For the text-containing cell, return its midpoint in (x, y) coordinate format. 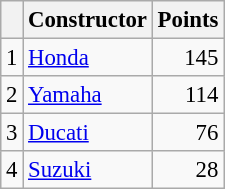
28 (188, 170)
Constructor (88, 20)
4 (12, 170)
Points (188, 20)
76 (188, 133)
Yamaha (88, 95)
114 (188, 95)
1 (12, 58)
2 (12, 95)
145 (188, 58)
Honda (88, 58)
3 (12, 133)
Ducati (88, 133)
Suzuki (88, 170)
